Extract the (x, y) coordinate from the center of the cell holding the provided text.  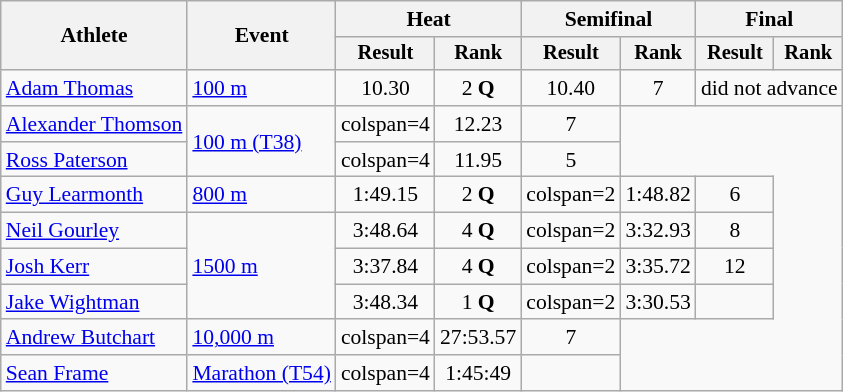
Athlete (94, 36)
3:48.34 (386, 302)
10.30 (386, 88)
Sean Frame (94, 373)
3:48.64 (386, 231)
12.23 (478, 124)
Guy Learmonth (94, 195)
Heat (428, 19)
8 (735, 231)
Neil Gourley (94, 231)
Alexander Thomson (94, 124)
Event (262, 36)
Marathon (T54) (262, 373)
Jake Wightman (94, 302)
1:45:49 (478, 373)
Andrew Butchart (94, 338)
10.40 (570, 88)
3:30.53 (658, 302)
1:48.82 (658, 195)
10,000 m (262, 338)
27:53.57 (478, 338)
3:37.84 (386, 267)
800 m (262, 195)
1500 m (262, 266)
Final (770, 19)
Semifinal (608, 19)
Josh Kerr (94, 267)
6 (735, 195)
12 (735, 267)
1 Q (478, 302)
3:35.72 (658, 267)
3:32.93 (658, 231)
5 (570, 160)
1:49.15 (386, 195)
Adam Thomas (94, 88)
100 m (262, 88)
11.95 (478, 160)
did not advance (770, 88)
Ross Paterson (94, 160)
100 m (T38) (262, 142)
